For the text-containing cell, return its midpoint in [x, y] coordinate format. 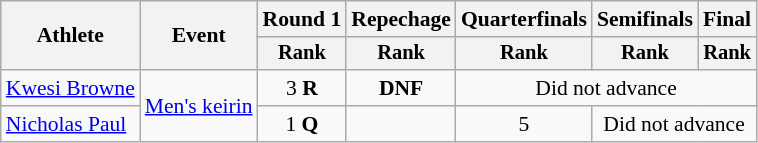
1 Q [302, 124]
Athlete [70, 36]
Men's keirin [199, 106]
Repechage [401, 19]
Quarterfinals [524, 19]
Kwesi Browne [70, 88]
Semifinals [645, 19]
3 R [302, 88]
Event [199, 36]
Round 1 [302, 19]
DNF [401, 88]
5 [524, 124]
Nicholas Paul [70, 124]
Final [727, 19]
